Return the (x, y) coordinate for the center point of the cell that contains the specified text.  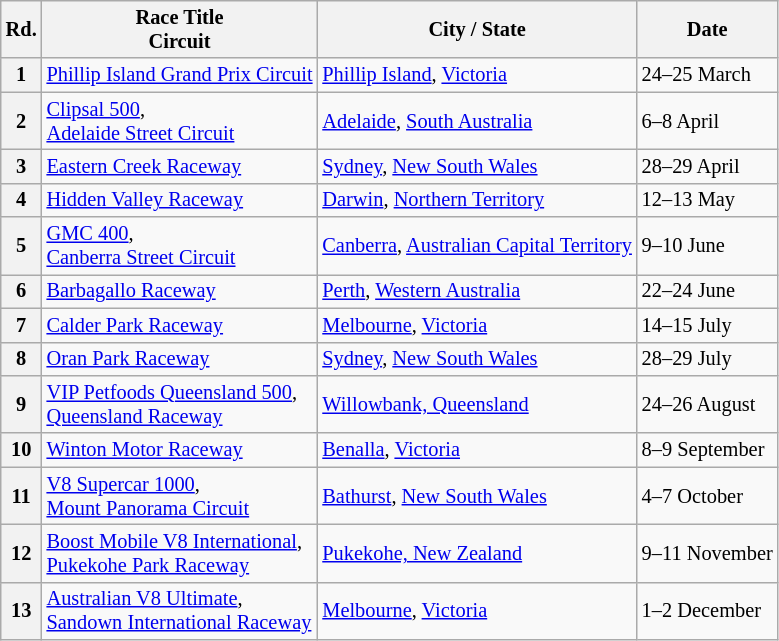
Barbagallo Raceway (180, 291)
Boost Mobile V8 International, Pukekohe Park Raceway (180, 553)
Rd. (22, 29)
Phillip Island Grand Prix Circuit (180, 75)
Pukekohe, New Zealand (476, 553)
City / State (476, 29)
Clipsal 500, Adelaide Street Circuit (180, 121)
Eastern Creek Raceway (180, 166)
Winton Motor Raceway (180, 450)
Oran Park Raceway (180, 359)
Hidden Valley Raceway (180, 200)
4 (22, 200)
6 (22, 291)
9–11 November (708, 553)
3 (22, 166)
9 (22, 404)
9–10 June (708, 246)
14–15 July (708, 325)
12–13 May (708, 200)
Race Title Circuit (180, 29)
13 (22, 611)
11 (22, 496)
24–25 March (708, 75)
7 (22, 325)
24–26 August (708, 404)
6–8 April (708, 121)
8 (22, 359)
GMC 400, Canberra Street Circuit (180, 246)
Phillip Island, Victoria (476, 75)
28–29 April (708, 166)
28–29 July (708, 359)
Calder Park Raceway (180, 325)
VIP Petfoods Queensland 500, Queensland Raceway (180, 404)
22–24 June (708, 291)
Adelaide, South Australia (476, 121)
Willowbank, Queensland (476, 404)
5 (22, 246)
V8 Supercar 1000, Mount Panorama Circuit (180, 496)
Perth, Western Australia (476, 291)
Australian V8 Ultimate, Sandown International Raceway (180, 611)
1 (22, 75)
12 (22, 553)
10 (22, 450)
Darwin, Northern Territory (476, 200)
Bathurst, New South Wales (476, 496)
Benalla, Victoria (476, 450)
Date (708, 29)
8–9 September (708, 450)
2 (22, 121)
Canberra, Australian Capital Territory (476, 246)
1–2 December (708, 611)
4–7 October (708, 496)
